Find where the given text appears and provide that cell's center as [X, Y] coordinate. 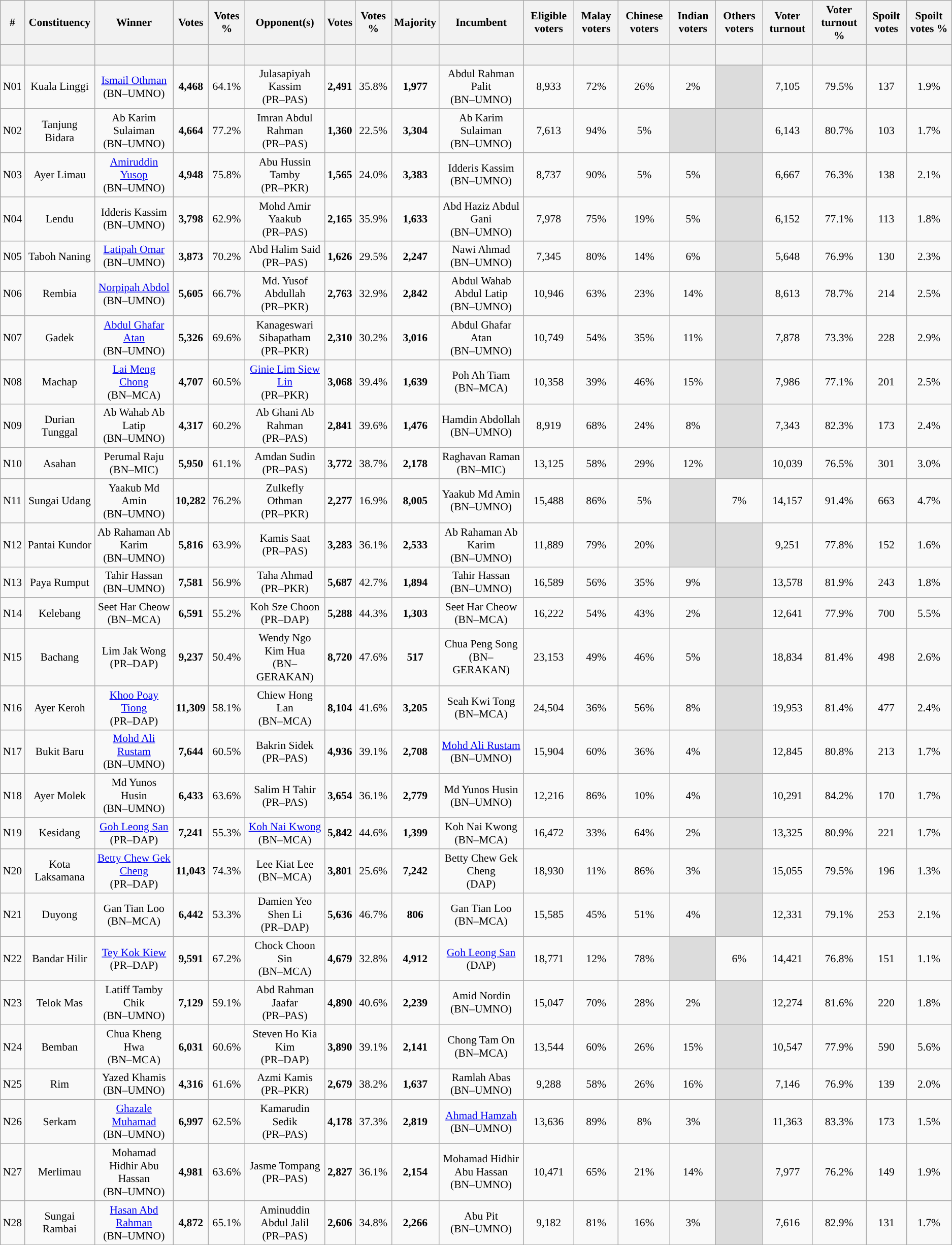
40.6% [373, 1003]
81.9% [839, 582]
43% [644, 613]
24.0% [373, 175]
2,842 [415, 294]
8,933 [549, 87]
21% [644, 1172]
Kelebang [60, 613]
64.1% [226, 87]
34.8% [373, 1223]
Serkam [60, 1122]
51% [644, 915]
Majority [415, 22]
49% [596, 658]
Paya Rumput [60, 582]
5,288 [340, 613]
Amid Nordin(BN–UMNO) [481, 1003]
1.5% [929, 1122]
Chua Peng Song(BN–GERAKAN) [481, 658]
62.9% [226, 219]
80.8% [839, 751]
Azmi Kamis(PR–PKR) [285, 1085]
2.0% [929, 1085]
Imran Abdul Rahman(PR–PAS) [285, 131]
N09 [12, 425]
4.7% [929, 501]
10,039 [787, 463]
Spoilt votes % [929, 22]
Goh Leong San(PR–DAP) [134, 834]
77.2% [226, 131]
3,873 [191, 256]
149 [887, 1172]
498 [887, 658]
12,331 [787, 915]
64% [644, 834]
38.7% [373, 463]
Steven Ho Kia Kim(PR–DAP) [285, 1047]
5,648 [787, 256]
69.6% [226, 338]
19% [644, 219]
3,383 [415, 175]
2,827 [340, 1172]
76.8% [839, 959]
38.2% [373, 1085]
Ab Wahab Ab Latip(BN–UMNO) [134, 425]
15,055 [787, 871]
243 [887, 582]
65.1% [226, 1223]
7,343 [787, 425]
138 [887, 175]
N21 [12, 915]
Goh Leong San(DAP) [481, 959]
15,904 [549, 751]
10,282 [191, 501]
Lai Meng Chong(BN–MCA) [134, 382]
5,842 [340, 834]
517 [415, 658]
2,154 [415, 1172]
N17 [12, 751]
18,834 [787, 658]
5,326 [191, 338]
12,216 [549, 796]
Rim [60, 1085]
33% [596, 834]
8,919 [549, 425]
44.6% [373, 834]
Mohd Amir Yaakub(PR–PAS) [285, 219]
7,616 [787, 1223]
13,325 [787, 834]
46.7% [373, 915]
7,129 [191, 1003]
N02 [12, 131]
2,239 [415, 1003]
Ghazale Muhamad(BN–UMNO) [134, 1122]
1,360 [340, 131]
N26 [12, 1122]
15,488 [549, 501]
24,504 [549, 708]
9,251 [787, 545]
7,146 [787, 1085]
20% [644, 545]
3,068 [340, 382]
Asahan [60, 463]
83.3% [839, 1122]
23% [644, 294]
Voter turnout % [839, 22]
1.6% [929, 545]
137 [887, 87]
Sungai Udang [60, 501]
1,894 [415, 582]
2,277 [340, 501]
78% [644, 959]
14,421 [787, 959]
1,303 [415, 613]
Kamarudin Sedik(PR–PAS) [285, 1122]
53.3% [226, 915]
700 [887, 613]
Sungai Rambai [60, 1223]
7,644 [191, 751]
79.1% [839, 915]
113 [887, 219]
Nawi Ahmad(BN–UMNO) [481, 256]
Incumbent [481, 22]
2,533 [415, 545]
3.0% [929, 463]
1,639 [415, 382]
Telok Mas [60, 1003]
10,291 [787, 796]
253 [887, 915]
82.3% [839, 425]
1,626 [340, 256]
Kanageswari Sibapatham(PR–PKR) [285, 338]
81.6% [839, 1003]
3,654 [340, 796]
15,047 [549, 1003]
Amiruddin Yusop(BN–UMNO) [134, 175]
N04 [12, 219]
44.3% [373, 613]
68% [596, 425]
16,472 [549, 834]
Latiff Tamby Chik(BN–UMNO) [134, 1003]
2.3% [929, 256]
221 [887, 834]
5,950 [191, 463]
Zulkefly Othman(PR–PKR) [285, 501]
90% [596, 175]
80% [596, 256]
19,953 [787, 708]
Constituency [60, 22]
Hasan Abd Rahman(BN–UMNO) [134, 1223]
Gadek [60, 338]
N07 [12, 338]
4,316 [191, 1085]
39% [596, 382]
N16 [12, 708]
91.4% [839, 501]
5.5% [929, 613]
Ismail Othman(BN–UMNO) [134, 87]
72% [596, 87]
220 [887, 1003]
47.6% [373, 658]
151 [887, 959]
Chock Choon Sin(BN–MCA) [285, 959]
12,641 [787, 613]
N06 [12, 294]
77.8% [839, 545]
4,317 [191, 425]
N08 [12, 382]
1,399 [415, 834]
10,471 [549, 1172]
Latipah Omar(BN–UMNO) [134, 256]
14,157 [787, 501]
Seah Kwi Tong(BN–MCA) [481, 708]
2.6% [929, 658]
10% [644, 796]
81% [596, 1223]
29.5% [373, 256]
Lendu [60, 219]
N28 [12, 1223]
Ayer Limau [60, 175]
Chinese voters [644, 22]
67.2% [226, 959]
Eligible voters [549, 22]
55.3% [226, 834]
70% [596, 1003]
Ayer Molek [60, 796]
4,948 [191, 175]
94% [596, 131]
65% [596, 1172]
Amdan Sudin(PR–PAS) [285, 463]
Opponent(s) [285, 22]
10,946 [549, 294]
42.7% [373, 582]
Kamis Saat(PR–PAS) [285, 545]
Kota Laksamana [60, 871]
23,153 [549, 658]
58.1% [226, 708]
6,143 [787, 131]
2,763 [340, 294]
7,978 [549, 219]
3,772 [340, 463]
Hamdin Abdollah(BN–UMNO) [481, 425]
5,636 [340, 915]
N20 [12, 871]
41.6% [373, 708]
Lim Jak Wong(PR–DAP) [134, 658]
5,816 [191, 545]
1,977 [415, 87]
7,345 [549, 256]
8,613 [787, 294]
35.9% [373, 219]
Pantai Kundor [60, 545]
N13 [12, 582]
N14 [12, 613]
N03 [12, 175]
13,578 [787, 582]
59.1% [226, 1003]
Winner [134, 22]
Malay voters [596, 22]
32.9% [373, 294]
Norpipah Abdol(BN–UMNO) [134, 294]
130 [887, 256]
12,274 [787, 1003]
152 [887, 545]
Ab Ghani Ab Rahman(PR–PAS) [285, 425]
22.5% [373, 131]
Betty Chew Gek Cheng(PR–DAP) [134, 871]
Rembia [60, 294]
Tey Kok Kiew(PR–DAP) [134, 959]
16,222 [549, 613]
4,679 [340, 959]
477 [887, 708]
228 [887, 338]
2,165 [340, 219]
50.4% [226, 658]
73.3% [839, 338]
Chiew Hong Lan(BN–MCA) [285, 708]
2,606 [340, 1223]
N24 [12, 1047]
Bachang [60, 658]
170 [887, 796]
10,547 [787, 1047]
# [12, 22]
Durian Tunggal [60, 425]
7% [739, 501]
3,016 [415, 338]
2,841 [340, 425]
76.5% [839, 463]
Bemban [60, 1047]
Machap [60, 382]
Duyong [60, 915]
16.9% [373, 501]
10,749 [549, 338]
30.2% [373, 338]
11,043 [191, 871]
N15 [12, 658]
4,178 [340, 1122]
Raghavan Raman(BN–MIC) [481, 463]
Jasme Tompang(PR–PAS) [285, 1172]
2,141 [415, 1047]
Md. Yusof Abdullah(PR–PKR) [285, 294]
11,363 [787, 1122]
63% [596, 294]
2,679 [340, 1085]
4,912 [415, 959]
4,664 [191, 131]
2,708 [415, 751]
5,687 [340, 582]
29% [644, 463]
5.6% [929, 1047]
Voter turnout [787, 22]
Indian voters [693, 22]
2.9% [929, 338]
37.3% [373, 1122]
6,442 [191, 915]
84.2% [839, 796]
Perumal Raju(BN–MIC) [134, 463]
590 [887, 1047]
3,283 [340, 545]
13,636 [549, 1122]
103 [887, 131]
N11 [12, 501]
196 [887, 871]
3,304 [415, 131]
Betty Chew Gek Cheng(DAP) [481, 871]
N19 [12, 834]
75.8% [226, 175]
131 [887, 1223]
4,707 [191, 382]
55.2% [226, 613]
11,309 [191, 708]
Chua Kheng Hwa(BN–MCA) [134, 1047]
11,889 [549, 545]
1,565 [340, 175]
Abd Halim Said(PR–PAS) [285, 256]
Kuala Linggi [60, 87]
301 [887, 463]
24% [644, 425]
4,468 [191, 87]
1.1% [929, 959]
9,288 [549, 1085]
13,125 [549, 463]
2,779 [415, 796]
9,591 [191, 959]
2,266 [415, 1223]
Aminuddin Abdul Jalil(PR–PAS) [285, 1223]
1,637 [415, 1085]
2,310 [340, 338]
74.3% [226, 871]
8,720 [340, 658]
Abdul Wahab Abdul Latip(BN–UMNO) [481, 294]
Abu Hussin Tamby(PR–PKR) [285, 175]
35.8% [373, 87]
Koh Sze Choon(PR–DAP) [285, 613]
13,544 [549, 1047]
39.4% [373, 382]
Tanjung Bidara [60, 131]
61.1% [226, 463]
139 [887, 1085]
Salim H Tahir(PR–PAS) [285, 796]
Yazed Khamis(BN–UMNO) [134, 1085]
16,589 [549, 582]
201 [887, 382]
70.2% [226, 256]
56.9% [226, 582]
3,890 [340, 1047]
Taboh Naning [60, 256]
6,997 [191, 1122]
8,737 [549, 175]
Merlimau [60, 1172]
80.9% [839, 834]
3,801 [340, 871]
3,205 [415, 708]
Ginie Lim Siew Lin(PR–PKR) [285, 382]
18,771 [549, 959]
7,105 [787, 87]
5,605 [191, 294]
6,591 [191, 613]
Taha Ahmad(PR–PKR) [285, 582]
60.6% [226, 1047]
2,819 [415, 1122]
N27 [12, 1172]
63.9% [226, 545]
213 [887, 751]
Khoo Poay Tiong(PR–DAP) [134, 708]
Ayer Keroh [60, 708]
1.3% [929, 871]
Bakrin Sidek(PR–PAS) [285, 751]
39.6% [373, 425]
28% [644, 1003]
Chong Tam On(BN–MCA) [481, 1047]
6,667 [787, 175]
4,872 [191, 1223]
15,585 [549, 915]
32.8% [373, 959]
9,182 [549, 1223]
6,031 [191, 1047]
4,890 [340, 1003]
6,152 [787, 219]
45% [596, 915]
N23 [12, 1003]
Bandar Hilir [60, 959]
Ramlah Abas(BN–UMNO) [481, 1085]
7,241 [191, 834]
Kesidang [60, 834]
9% [693, 582]
Poh Ah Tiam(BN–MCA) [481, 382]
663 [887, 501]
2,491 [340, 87]
1,476 [415, 425]
7,878 [787, 338]
12,845 [787, 751]
7,977 [787, 1172]
N12 [12, 545]
2,178 [415, 463]
N18 [12, 796]
82.9% [839, 1223]
1,633 [415, 219]
Abdul Rahman Palit(BN–UMNO) [481, 87]
N05 [12, 256]
Abd Haziz Abdul Gani(BN–UMNO) [481, 219]
62.5% [226, 1122]
Spoilt votes [887, 22]
N25 [12, 1085]
Julasapiyah Kassim(PR–PAS) [285, 87]
89% [596, 1122]
78.7% [839, 294]
4,936 [340, 751]
N22 [12, 959]
6,433 [191, 796]
60.2% [226, 425]
9,237 [191, 658]
75% [596, 219]
10,358 [549, 382]
66.7% [226, 294]
Others voters [739, 22]
Damien Yeo Shen Li(PR–DAP) [285, 915]
7,242 [415, 871]
18,930 [549, 871]
Abu Pit(BN–UMNO) [481, 1223]
3,798 [191, 219]
25.6% [373, 871]
N10 [12, 463]
7,581 [191, 582]
806 [415, 915]
N01 [12, 87]
Ahmad Hamzah(BN–UMNO) [481, 1122]
79% [596, 545]
7,613 [549, 131]
Wendy Ngo Kim Hua(BN–GERAKAN) [285, 658]
8,005 [415, 501]
214 [887, 294]
Abd Rahman Jaafar(PR–PAS) [285, 1003]
76.3% [839, 175]
8,104 [340, 708]
2,247 [415, 256]
61.6% [226, 1085]
4,981 [191, 1172]
80.7% [839, 131]
Bukit Baru [60, 751]
7,986 [787, 382]
Lee Kiat Lee(BN–MCA) [285, 871]
